Pinpoint the cell where the given text exists, returning its [X, Y] midpoint coordinate. 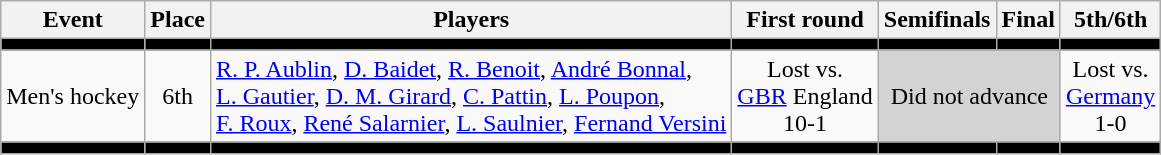
First round [805, 20]
Lost vs. GBR England 10-1 [805, 96]
5th/6th [1110, 20]
6th [178, 96]
Did not advance [969, 96]
Men's hockey [73, 96]
Lost vs. Germany 1-0 [1110, 96]
Semifinals [937, 20]
Event [73, 20]
Final [1028, 20]
Players [470, 20]
Place [178, 20]
